For the text-containing cell, return its midpoint in [X, Y] coordinate format. 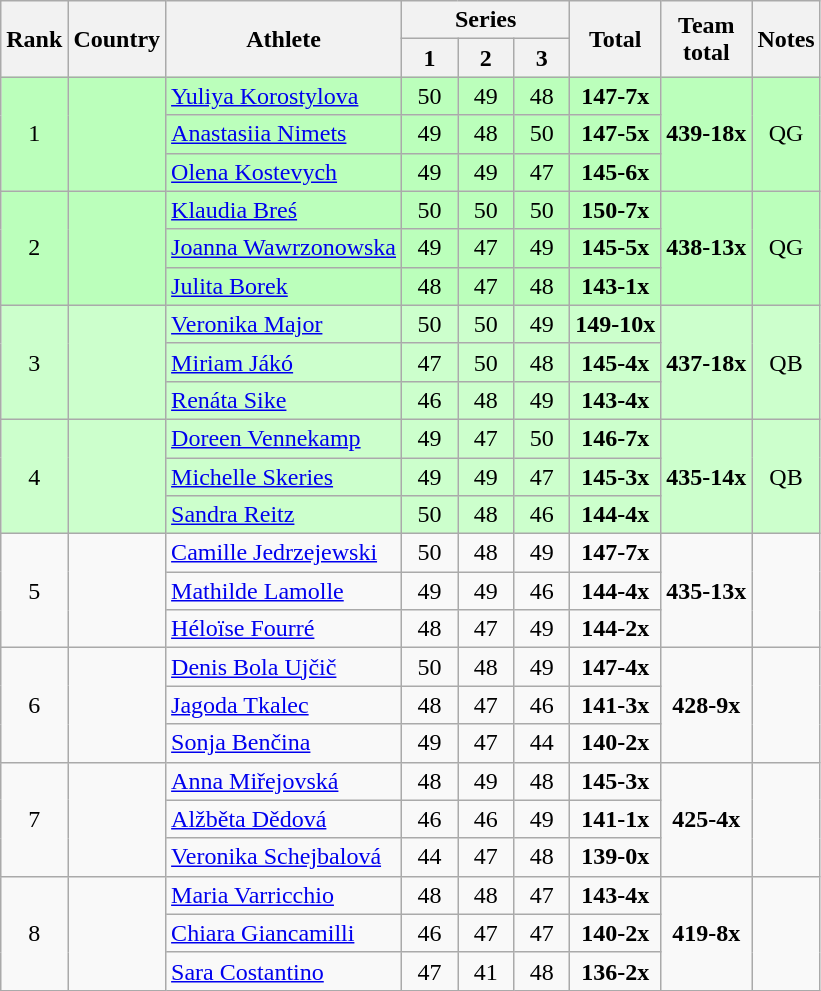
Joanna Wawrzonowska [284, 248]
147-4x [616, 667]
Sandra Reitz [284, 515]
Anastasiia Nimets [284, 134]
425-4x [706, 819]
Anna Miřejovská [284, 781]
Alžběta Dědová [284, 819]
147-5x [616, 134]
Yuliya Korostylova [284, 96]
6 [34, 705]
141-1x [616, 819]
Camille Jedrzejewski [284, 553]
Athlete [284, 39]
Veronika Schejbalová [284, 857]
Denis Bola Ujčič [284, 667]
146-7x [616, 438]
145-4x [616, 362]
Michelle Skeries [284, 477]
Renáta Sike [284, 400]
Rank [34, 39]
141-3x [616, 705]
Olena Kostevych [284, 172]
Héloïse Fourré [284, 629]
Maria Varricchio [284, 895]
143-1x [616, 286]
145-6x [616, 172]
Jagoda Tkalec [284, 705]
Sonja Benčina [284, 743]
Julita Borek [284, 286]
8 [34, 933]
Chiara Giancamilli [284, 933]
145-5x [616, 248]
139-0x [616, 857]
136-2x [616, 971]
Series [486, 20]
435-14x [706, 476]
7 [34, 819]
150-7x [616, 210]
419-8x [706, 933]
144-2x [616, 629]
4 [34, 476]
Doreen Vennekamp [284, 438]
Veronika Major [284, 324]
439-18x [706, 134]
149-10x [616, 324]
Notes [786, 39]
438-13x [706, 248]
41 [486, 971]
Total [616, 39]
Country [117, 39]
Sara Costantino [284, 971]
Klaudia Breś [284, 210]
Teamtotal [706, 39]
435-13x [706, 591]
Mathilde Lamolle [284, 591]
Miriam Jákó [284, 362]
5 [34, 591]
437-18x [706, 362]
428-9x [706, 705]
